Capture the cell that displays the provided text and extract its (x, y) central coordinate. 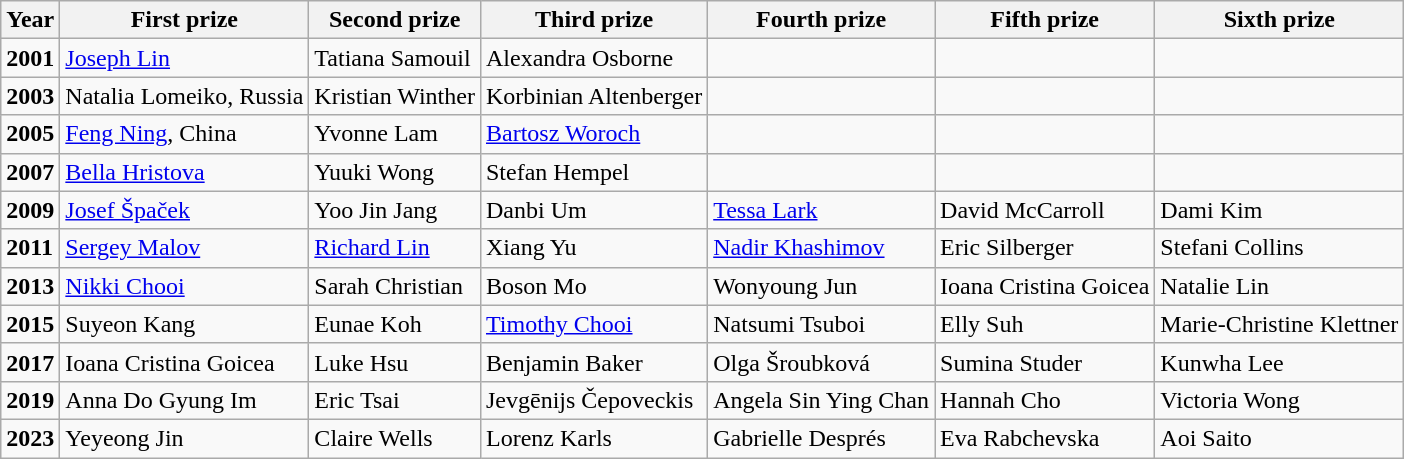
Kristian Winther (395, 96)
Joseph Lin (184, 58)
Stefan Hempel (594, 172)
Natalia Lomeiko, Russia (184, 96)
Victoria Wong (1280, 400)
2017 (30, 362)
First prize (184, 20)
Eric Silberger (1045, 248)
Sarah Christian (395, 286)
Sumina Studer (1045, 362)
2023 (30, 438)
Stefani Collins (1280, 248)
Natsumi Tsuboi (822, 324)
Second prize (395, 20)
2015 (30, 324)
Luke Hsu (395, 362)
Anna Do Gyung Im (184, 400)
2005 (30, 134)
Natalie Lin (1280, 286)
Tessa Lark (822, 210)
Yeyeong Jin (184, 438)
Boson Mo (594, 286)
Aoi Saito (1280, 438)
Yoo Jin Jang (395, 210)
2007 (30, 172)
Claire Wells (395, 438)
Josef Špaček (184, 210)
Kunwha Lee (1280, 362)
Nikki Chooi (184, 286)
2019 (30, 400)
Eva Rabchevska (1045, 438)
2011 (30, 248)
Korbinian Altenberger (594, 96)
Third prize (594, 20)
David McCarroll (1045, 210)
2001 (30, 58)
Alexandra Osborne (594, 58)
Suyeon Kang (184, 324)
Sixth prize (1280, 20)
Marie-Christine Klettner (1280, 324)
Bella Hristova (184, 172)
Bartosz Woroch (594, 134)
Year (30, 20)
Jevgēnijs Čepoveckis (594, 400)
Lorenz Karls (594, 438)
Yuuki Wong (395, 172)
Eric Tsai (395, 400)
2009 (30, 210)
Gabrielle Després (822, 438)
Timothy Chooi (594, 324)
Richard Lin (395, 248)
Benjamin Baker (594, 362)
Fourth prize (822, 20)
Elly Suh (1045, 324)
Feng Ning, China (184, 134)
Olga Šroubková (822, 362)
2013 (30, 286)
Tatiana Samouil (395, 58)
Sergey Malov (184, 248)
Wonyoung Jun (822, 286)
Xiang Yu (594, 248)
Eunae Koh (395, 324)
Fifth prize (1045, 20)
Angela Sin Ying Chan (822, 400)
Danbi Um (594, 210)
Hannah Cho (1045, 400)
Dami Kim (1280, 210)
Yvonne Lam (395, 134)
2003 (30, 96)
Nadir Khashimov (822, 248)
